Capture the cell that displays the provided text and extract its [X, Y] central coordinate. 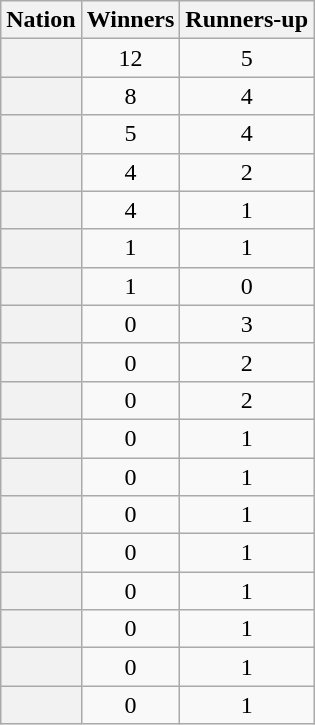
8 [130, 96]
Winners [130, 20]
Nation [41, 20]
3 [247, 324]
Runners-up [247, 20]
12 [130, 58]
